Capture the cell that displays the provided text and extract its (X, Y) central coordinate. 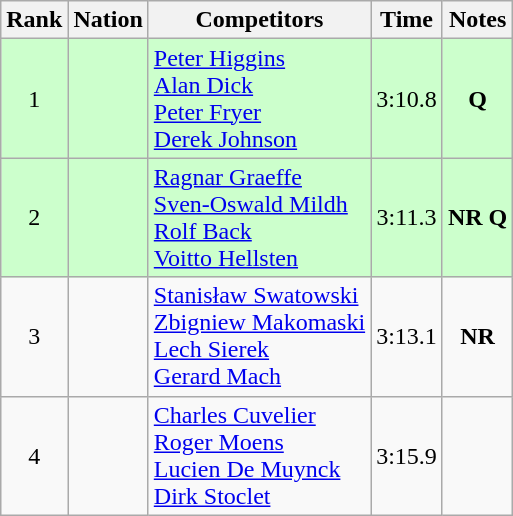
Notes (477, 20)
3:11.3 (407, 218)
Nation (108, 20)
Time (407, 20)
2 (34, 218)
Ragnar GraeffeSven-Oswald MildhRolf BackVoitto Hellsten (259, 218)
NR Q (477, 218)
Rank (34, 20)
3:15.9 (407, 456)
Peter HigginsAlan DickPeter FryerDerek Johnson (259, 98)
4 (34, 456)
Q (477, 98)
Stanisław SwatowskiZbigniew MakomaskiLech SierekGerard Mach (259, 336)
3:10.8 (407, 98)
3:13.1 (407, 336)
NR (477, 336)
1 (34, 98)
3 (34, 336)
Charles CuvelierRoger MoensLucien De MuynckDirk Stoclet (259, 456)
Competitors (259, 20)
